For the text-containing cell, return its midpoint in (X, Y) coordinate format. 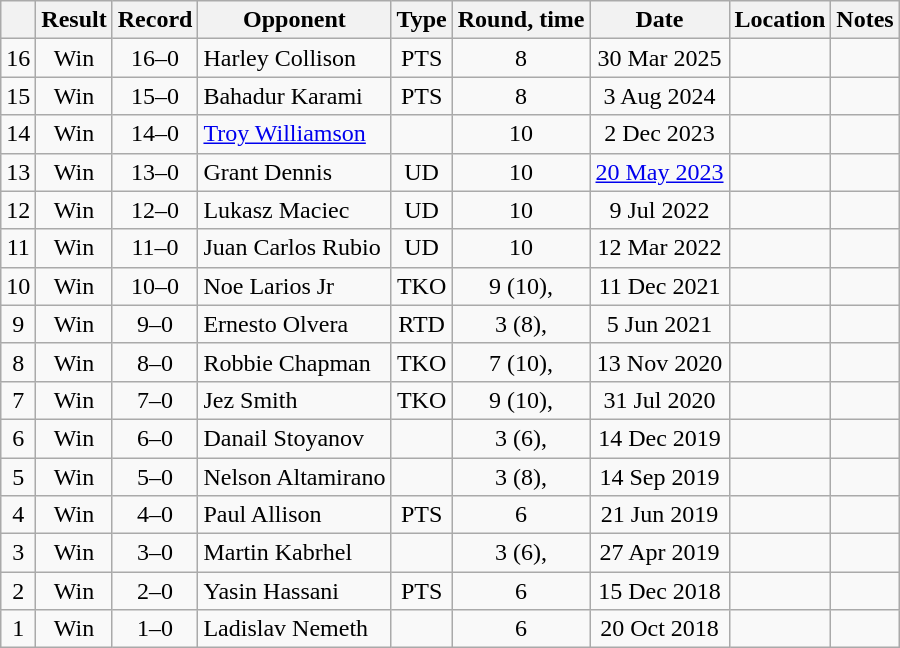
27 Apr 2019 (660, 553)
11 (18, 248)
Ernesto Olvera (294, 324)
9–0 (155, 324)
Danail Stoyanov (294, 438)
21 Jun 2019 (660, 515)
3–0 (155, 553)
5 Jun 2021 (660, 324)
Noe Larios Jr (294, 286)
15 (18, 96)
4 (18, 515)
16–0 (155, 58)
Yasin Hassani (294, 591)
Nelson Altamirano (294, 477)
Bahadur Karami (294, 96)
3 Aug 2024 (660, 96)
1–0 (155, 629)
16 (18, 58)
3 (18, 553)
12–0 (155, 210)
30 Mar 2025 (660, 58)
10–0 (155, 286)
Result (74, 20)
31 Jul 2020 (660, 400)
2–0 (155, 591)
Notes (865, 20)
7 (18, 400)
9 Jul 2022 (660, 210)
7 (10), (521, 362)
Paul Allison (294, 515)
Record (155, 20)
11 Dec 2021 (660, 286)
Round, time (521, 20)
13–0 (155, 172)
8–0 (155, 362)
9 (18, 324)
2 (18, 591)
12 (18, 210)
Grant Dennis (294, 172)
15 Dec 2018 (660, 591)
14 Sep 2019 (660, 477)
1 (18, 629)
14–0 (155, 134)
20 May 2023 (660, 172)
6–0 (155, 438)
4–0 (155, 515)
20 Oct 2018 (660, 629)
Date (660, 20)
14 (18, 134)
13 Nov 2020 (660, 362)
Troy Williamson (294, 134)
Lukasz Maciec (294, 210)
14 Dec 2019 (660, 438)
15–0 (155, 96)
RTD (422, 324)
5 (18, 477)
Harley Collison (294, 58)
Opponent (294, 20)
Ladislav Nemeth (294, 629)
Robbie Chapman (294, 362)
5–0 (155, 477)
2 Dec 2023 (660, 134)
Location (780, 20)
Type (422, 20)
7–0 (155, 400)
13 (18, 172)
Jez Smith (294, 400)
Juan Carlos Rubio (294, 248)
Martin Kabrhel (294, 553)
11–0 (155, 248)
12 Mar 2022 (660, 248)
